From the cell containing the given text, extract its center point as (X, Y) coordinate. 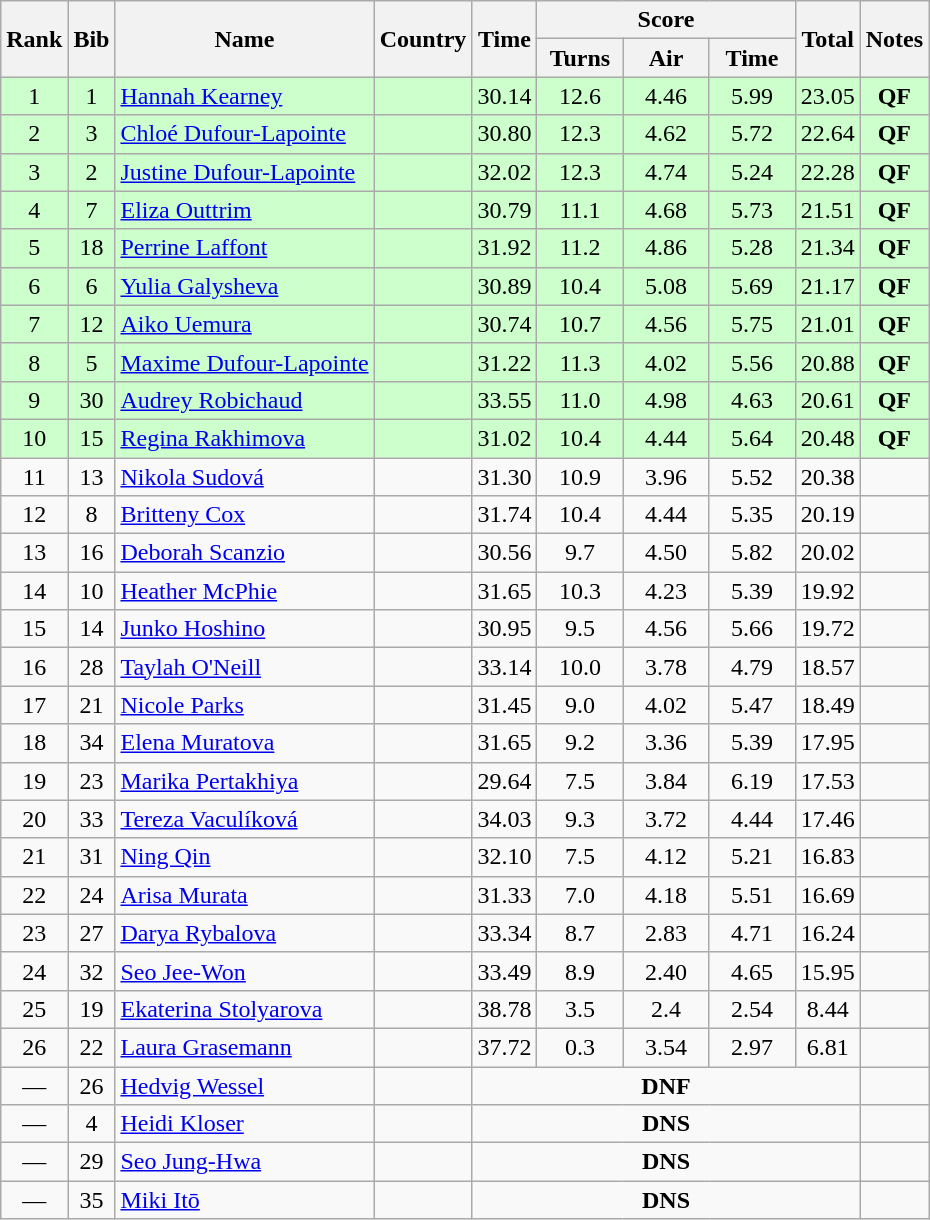
4.65 (752, 971)
3.54 (666, 1047)
Britteny Cox (244, 515)
11 (34, 477)
Ekaterina Stolyarova (244, 1009)
8.44 (828, 1009)
5.47 (752, 705)
5.73 (752, 210)
Hannah Kearney (244, 96)
33.55 (504, 400)
15.95 (828, 971)
30.14 (504, 96)
Turns (580, 58)
9.2 (580, 743)
Marika Pertakhiya (244, 781)
31.02 (504, 438)
9.0 (580, 705)
Aiko Uemura (244, 324)
20.38 (828, 477)
20.88 (828, 362)
Justine Dufour-Lapointe (244, 172)
4.12 (666, 857)
Air (666, 58)
30.80 (504, 134)
9.5 (580, 629)
19.72 (828, 629)
37.72 (504, 1047)
Perrine Laffont (244, 248)
3.5 (580, 1009)
10.0 (580, 667)
30.89 (504, 286)
21.34 (828, 248)
4.18 (666, 895)
11.3 (580, 362)
32.10 (504, 857)
Country (423, 39)
2.83 (666, 933)
5.69 (752, 286)
3.96 (666, 477)
31.22 (504, 362)
Heather McPhie (244, 591)
32 (92, 971)
Deborah Scanzio (244, 553)
9.3 (580, 819)
11.1 (580, 210)
Miki Itō (244, 1200)
21.17 (828, 286)
30 (92, 400)
10.3 (580, 591)
33.14 (504, 667)
4.71 (752, 933)
22.28 (828, 172)
8.9 (580, 971)
3.84 (666, 781)
4.79 (752, 667)
7.0 (580, 895)
11.2 (580, 248)
2.4 (666, 1009)
Notes (894, 39)
Eliza Outtrim (244, 210)
DNF (666, 1085)
Total (828, 39)
Laura Grasemann (244, 1047)
19.92 (828, 591)
2.40 (666, 971)
27 (92, 933)
12.6 (580, 96)
17.95 (828, 743)
5.64 (752, 438)
33.49 (504, 971)
Junko Hoshino (244, 629)
20.48 (828, 438)
4.86 (666, 248)
2.97 (752, 1047)
20.19 (828, 515)
22.64 (828, 134)
4.62 (666, 134)
18.49 (828, 705)
32.02 (504, 172)
35 (92, 1200)
5.75 (752, 324)
17 (34, 705)
Seo Jee-Won (244, 971)
33.34 (504, 933)
28 (92, 667)
Hedvig Wessel (244, 1085)
Yulia Galysheva (244, 286)
29 (92, 1162)
30.79 (504, 210)
5.99 (752, 96)
Heidi Kloser (244, 1124)
33 (92, 819)
5.28 (752, 248)
10.7 (580, 324)
3.36 (666, 743)
8.7 (580, 933)
4.50 (666, 553)
3.72 (666, 819)
9.7 (580, 553)
30.95 (504, 629)
0.3 (580, 1047)
6.81 (828, 1047)
17.46 (828, 819)
20.61 (828, 400)
6.19 (752, 781)
29.64 (504, 781)
16.24 (828, 933)
Arisa Murata (244, 895)
17.53 (828, 781)
21.01 (828, 324)
31.33 (504, 895)
Name (244, 39)
10.9 (580, 477)
20 (34, 819)
20.02 (828, 553)
2.54 (752, 1009)
Rank (34, 39)
34 (92, 743)
31.45 (504, 705)
4.23 (666, 591)
38.78 (504, 1009)
4.63 (752, 400)
25 (34, 1009)
Ning Qin (244, 857)
5.56 (752, 362)
Seo Jung-Hwa (244, 1162)
23.05 (828, 96)
5.35 (752, 515)
Tereza Vaculíková (244, 819)
4.74 (666, 172)
11.0 (580, 400)
9 (34, 400)
5.24 (752, 172)
5.66 (752, 629)
Regina Rakhimova (244, 438)
5.21 (752, 857)
18.57 (828, 667)
Elena Muratova (244, 743)
31.92 (504, 248)
16.83 (828, 857)
5.51 (752, 895)
4.46 (666, 96)
5.52 (752, 477)
Nikola Sudová (244, 477)
16.69 (828, 895)
5.72 (752, 134)
30.74 (504, 324)
4.68 (666, 210)
Bib (92, 39)
4.98 (666, 400)
21.51 (828, 210)
Chloé Dufour-Lapointe (244, 134)
5.82 (752, 553)
5.08 (666, 286)
34.03 (504, 819)
Maxime Dufour-Lapointe (244, 362)
3.78 (666, 667)
31.30 (504, 477)
30.56 (504, 553)
Taylah O'Neill (244, 667)
Nicole Parks (244, 705)
31.74 (504, 515)
31 (92, 857)
Audrey Robichaud (244, 400)
Score (666, 20)
Darya Rybalova (244, 933)
